Output the (x, y) coordinate of the center of the cell containing the given text.  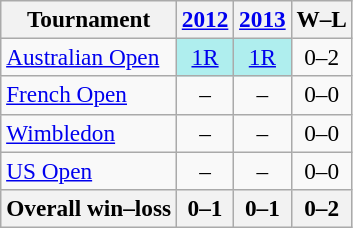
Tournament (89, 19)
Overall win–loss (89, 208)
US Open (89, 170)
2013 (262, 19)
Australian Open (89, 57)
W–L (322, 19)
Wimbledon (89, 133)
French Open (89, 95)
2012 (204, 19)
